From the cell containing the given text, extract its center point as (x, y) coordinate. 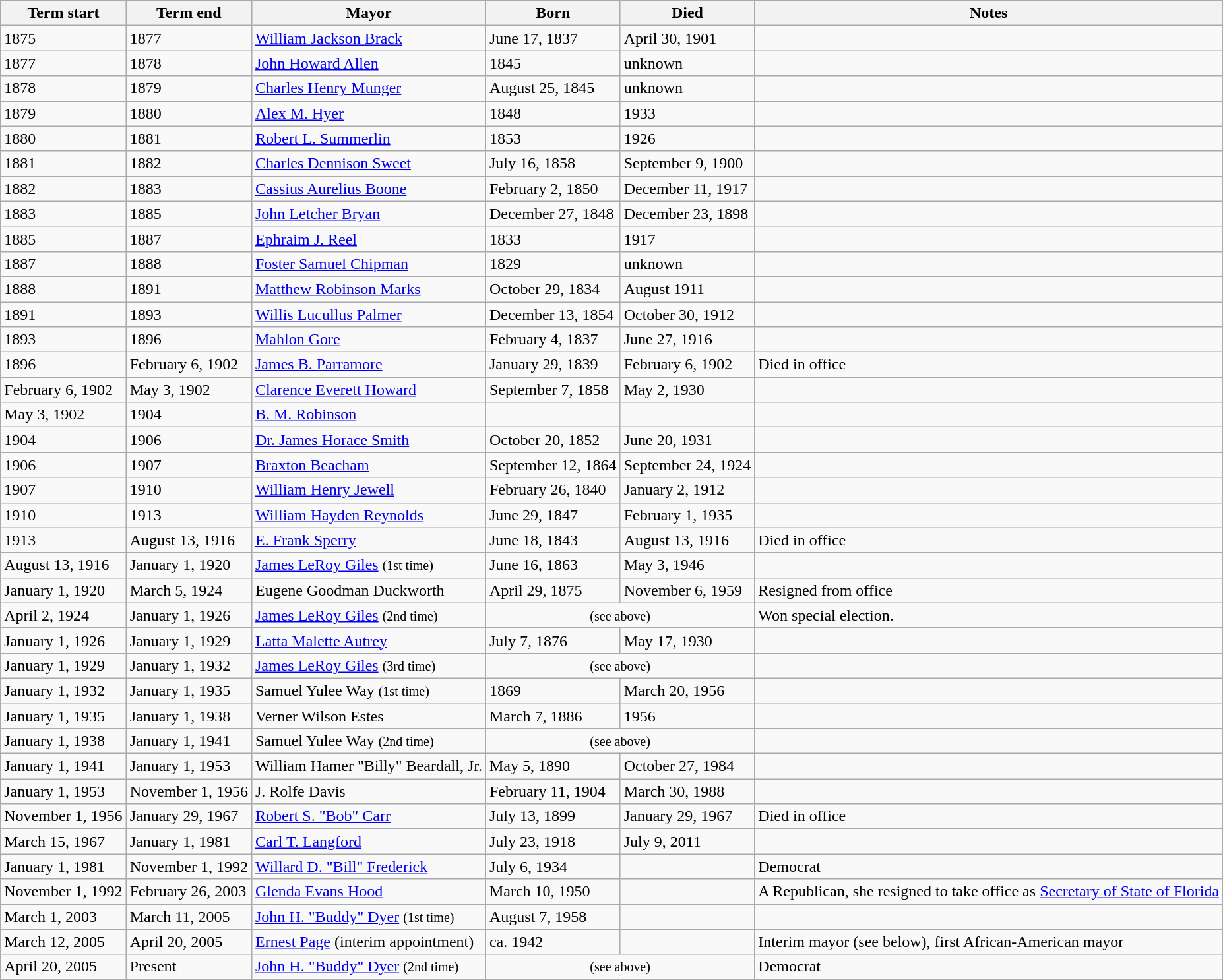
July 6, 1934 (553, 867)
March 5, 1924 (189, 590)
July 23, 1918 (553, 842)
June 16, 1863 (553, 565)
Ernest Page (interim appointment) (368, 942)
John H. "Buddy" Dyer (2nd time) (368, 967)
1845 (553, 63)
June 17, 1837 (553, 38)
March 1, 2003 (63, 917)
Matthew Robinson Marks (368, 289)
July 16, 1858 (553, 164)
October 29, 1834 (553, 289)
Term start (63, 13)
Term end (189, 13)
Samuel Yulee Way (1st time) (368, 690)
Won special election. (989, 615)
Latta Malette Autrey (368, 640)
William Hamer "Billy" Beardall, Jr. (368, 766)
Ephraim J. Reel (368, 239)
Cassius Aurelius Boone (368, 189)
June 18, 1843 (553, 540)
October 27, 1984 (687, 766)
James LeRoy Giles (1st time) (368, 565)
March 10, 1950 (553, 892)
Robert L. Summerlin (368, 138)
1875 (63, 38)
John Letcher Bryan (368, 214)
William Hayden Reynolds (368, 515)
William Henry Jewell (368, 490)
April 30, 1901 (687, 38)
Foster Samuel Chipman (368, 264)
Charles Henry Munger (368, 88)
February 1, 1935 (687, 515)
Willard D. "Bill" Frederick (368, 867)
August 7, 1958 (553, 917)
Resigned from office (989, 590)
May 3, 1946 (687, 565)
June 20, 1931 (687, 440)
1829 (553, 264)
1917 (687, 239)
February 2, 1850 (553, 189)
March 15, 1967 (63, 842)
March 12, 2005 (63, 942)
Died (687, 13)
Robert S. "Bob" Carr (368, 816)
October 20, 1852 (553, 440)
March 7, 1886 (553, 716)
A Republican, she resigned to take office as Secretary of State of Florida (989, 892)
James LeRoy Giles (3rd time) (368, 665)
Verner Wilson Estes (368, 716)
July 13, 1899 (553, 816)
ca. 1942 (553, 942)
Glenda Evans Hood (368, 892)
February 11, 1904 (553, 791)
June 29, 1847 (553, 515)
December 11, 1917 (687, 189)
John H. "Buddy" Dyer (1st time) (368, 917)
Mahlon Gore (368, 340)
September 12, 1864 (553, 465)
February 26, 2003 (189, 892)
December 27, 1848 (553, 214)
March 20, 1956 (687, 690)
Present (189, 967)
May 17, 1930 (687, 640)
Willis Lucullus Palmer (368, 315)
February 4, 1837 (553, 340)
Mayor (368, 13)
1833 (553, 239)
Born (553, 13)
Notes (989, 13)
Charles Dennison Sweet (368, 164)
1853 (553, 138)
April 2, 1924 (63, 615)
April 29, 1875 (553, 590)
Alex M. Hyer (368, 113)
B. M. Robinson (368, 415)
James LeRoy Giles (2nd time) (368, 615)
Samuel Yulee Way (2nd time) (368, 741)
1869 (553, 690)
Braxton Beacham (368, 465)
August 25, 1845 (553, 88)
Interim mayor (see below), first African-American mayor (989, 942)
January 29, 1839 (553, 365)
February 26, 1840 (553, 490)
1848 (553, 113)
December 13, 1854 (553, 315)
Carl T. Langford (368, 842)
March 30, 1988 (687, 791)
September 9, 1900 (687, 164)
June 27, 1916 (687, 340)
John Howard Allen (368, 63)
December 23, 1898 (687, 214)
September 7, 1858 (553, 390)
January 2, 1912 (687, 490)
Dr. James Horace Smith (368, 440)
September 24, 1924 (687, 465)
July 7, 1876 (553, 640)
March 11, 2005 (189, 917)
May 5, 1890 (553, 766)
1956 (687, 716)
J. Rolfe Davis (368, 791)
E. Frank Sperry (368, 540)
May 2, 1930 (687, 390)
James B. Parramore (368, 365)
October 30, 1912 (687, 315)
November 6, 1959 (687, 590)
August 1911 (687, 289)
July 9, 2011 (687, 842)
Eugene Goodman Duckworth (368, 590)
William Jackson Brack (368, 38)
Clarence Everett Howard (368, 390)
1926 (687, 138)
1933 (687, 113)
